Capture the cell that displays the provided text and extract its [X, Y] central coordinate. 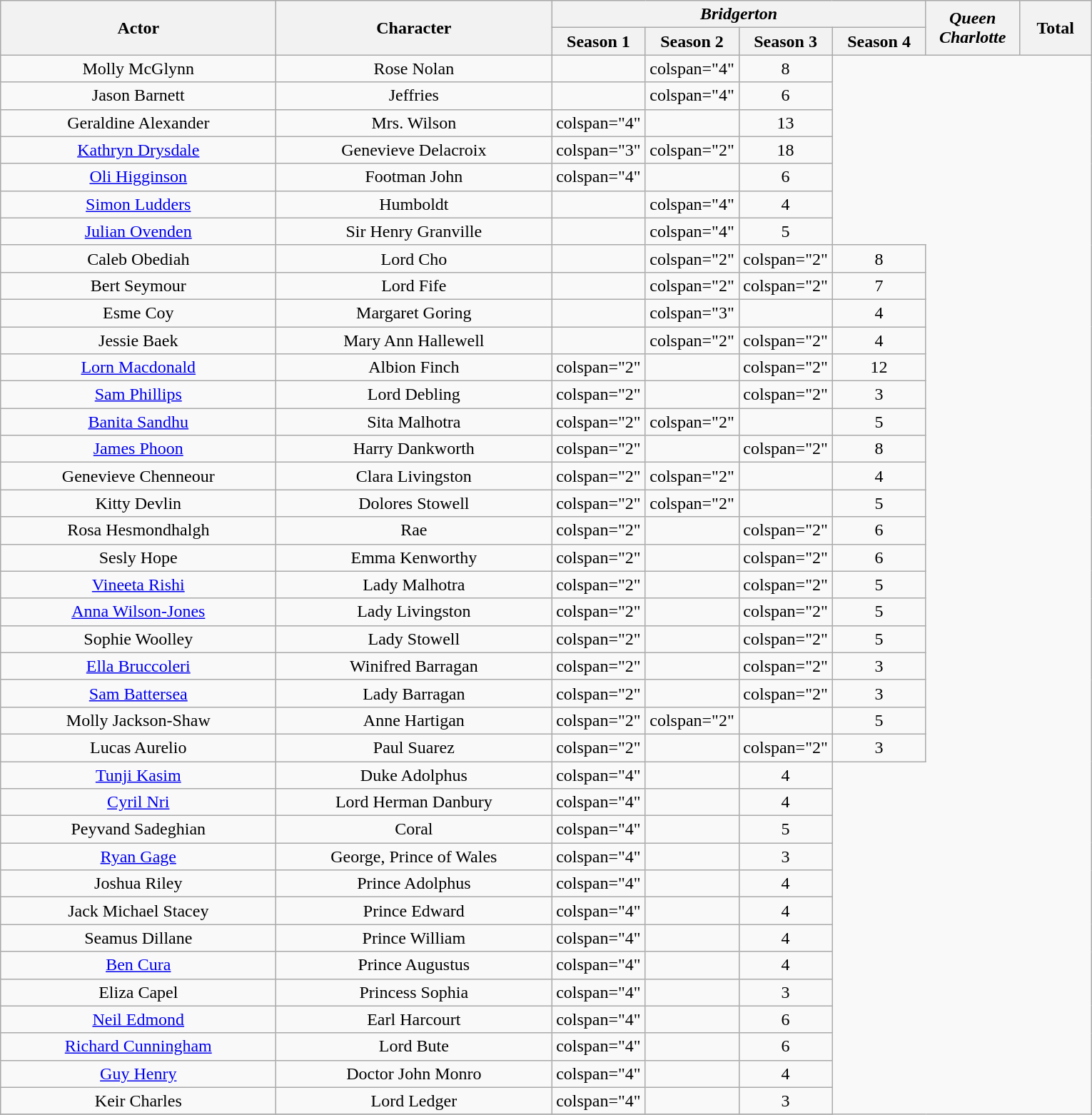
Lord Bute [414, 1046]
Season 4 [879, 41]
Lord Debling [414, 395]
Lord Ledger [414, 1101]
Prince Augustus [414, 965]
Lucas Aurelio [138, 747]
Lord Herman Danbury [414, 802]
Ben Cura [138, 965]
Rosa Hesmondhalgh [138, 530]
Character [414, 28]
Bridgerton [739, 14]
James Phoon [138, 449]
18 [785, 150]
Emma Kenworthy [414, 557]
Cyril Nri [138, 802]
Ryan Gage [138, 857]
Sesly Hope [138, 557]
Tunji Kasim [138, 775]
Richard Cunningham [138, 1046]
Peyvand Sadeghian [138, 829]
Neil Edmond [138, 1019]
Jessie Baek [138, 340]
Sophie Woolley [138, 639]
Margaret Goring [414, 313]
Guy Henry [138, 1074]
Dolores Stowell [414, 503]
Lord Cho [414, 258]
Esme Coy [138, 313]
Simon Ludders [138, 204]
Anna Wilson-Jones [138, 612]
Anne Hartigan [414, 720]
Julian Ovenden [138, 231]
Earl Harcourt [414, 1019]
Prince Adolphus [414, 884]
12 [879, 368]
Queen Charlotte [972, 28]
Seamus Dillane [138, 938]
Kathryn Drysdale [138, 150]
Harry Dankworth [414, 449]
7 [879, 286]
Coral [414, 829]
Molly Jackson-Shaw [138, 720]
Oli Higginson [138, 177]
Rae [414, 530]
Lady Malhotra [414, 585]
Rose Nolan [414, 69]
Sir Henry Granville [414, 231]
Sam Battersea [138, 693]
Doctor John Monro [414, 1074]
Lord Fife [414, 286]
Total [1055, 28]
Winifred Barragan [414, 666]
Genevieve Chenneour [138, 476]
Geraldine Alexander [138, 123]
Season 3 [785, 41]
Lady Livingston [414, 612]
Prince Edward [414, 911]
Clara Livingston [414, 476]
Prince William [414, 938]
Mary Ann Hallewell [414, 340]
Jack Michael Stacey [138, 911]
Bert Seymour [138, 286]
Duke Adolphus [414, 775]
Jeffries [414, 96]
Keir Charles [138, 1101]
Banita Sandhu [138, 422]
Molly McGlynn [138, 69]
Joshua Riley [138, 884]
Lady Stowell [414, 639]
Season 2 [692, 41]
Albion Finch [414, 368]
Mrs. Wilson [414, 123]
Caleb Obediah [138, 258]
Sam Phillips [138, 395]
Sita Malhotra [414, 422]
Season 1 [598, 41]
George, Prince of Wales [414, 857]
Humboldt [414, 204]
Vineeta Rishi [138, 585]
Footman John [414, 177]
Lady Barragan [414, 693]
Jason Barnett [138, 96]
Kitty Devlin [138, 503]
13 [785, 123]
Actor [138, 28]
Paul Suarez [414, 747]
Eliza Capel [138, 992]
Ella Bruccoleri [138, 666]
Princess Sophia [414, 992]
Genevieve Delacroix [414, 150]
Lorn Macdonald [138, 368]
